Return the (X, Y) coordinate for the center point of the cell that contains the specified text.  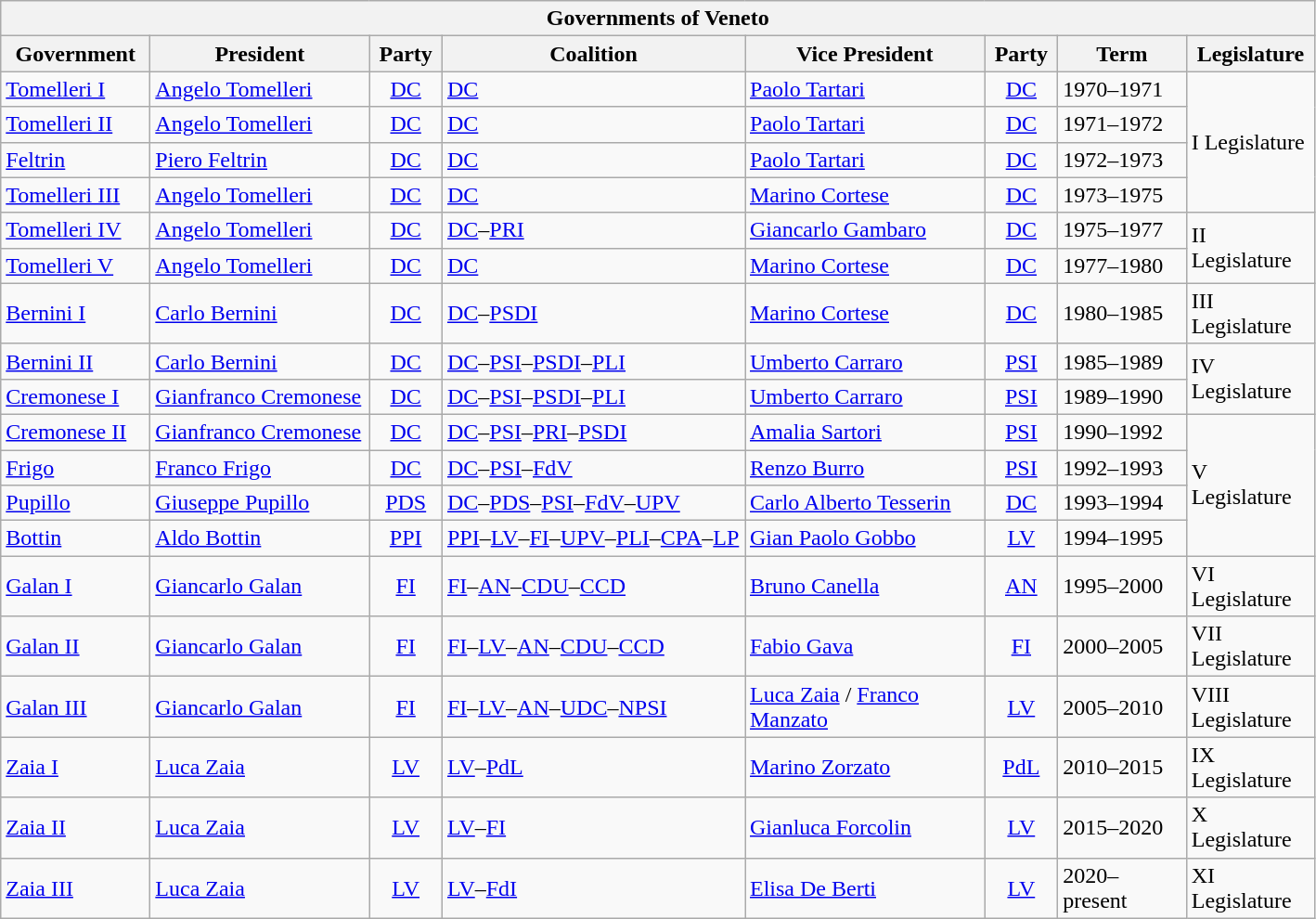
Vice President (865, 54)
1993–1994 (1123, 503)
VIII Legislature (1251, 707)
1971–1972 (1123, 124)
Cremonese II (76, 432)
2000–2005 (1123, 646)
1992–1993 (1123, 467)
IX Legislature (1251, 767)
Franco Frigo (260, 467)
II Legislature (1251, 248)
Zaia III (76, 887)
FI–AN–CDU–CCD (593, 587)
2020–present (1123, 887)
Bruno Canella (865, 587)
Tomelleri V (76, 265)
Feltrin (76, 160)
Gian Paolo Gobbo (865, 538)
1989–1990 (1123, 396)
Zaia I (76, 767)
VI Legislature (1251, 587)
1990–1992 (1123, 432)
PDS (406, 503)
1994–1995 (1123, 538)
V Legislature (1251, 485)
PPI–LV–FI–UPV–PLI–CPA–LP (593, 538)
Elisa De Berti (865, 887)
Gianluca Forcolin (865, 828)
Tomelleri III (76, 195)
Giancarlo Gambaro (865, 230)
1980–1985 (1123, 314)
VII Legislature (1251, 646)
2005–2010 (1123, 707)
DC–PRI (593, 230)
DC–PSDI (593, 314)
1977–1980 (1123, 265)
Tomelleri IV (76, 230)
Zaia II (76, 828)
III Legislature (1251, 314)
Government (76, 54)
LV–FI (593, 828)
President (260, 54)
Aldo Bottin (260, 538)
1970–1971 (1123, 89)
1973–1975 (1123, 195)
Fabio Gava (865, 646)
Governments of Veneto (658, 19)
Bernini I (76, 314)
Cremonese I (76, 396)
Galan II (76, 646)
DC–PSI–PRI–PSDI (593, 432)
1995–2000 (1123, 587)
Giuseppe Pupillo (260, 503)
LV–PdL (593, 767)
2015–2020 (1123, 828)
IV Legislature (1251, 379)
Amalia Sartori (865, 432)
AN (1021, 587)
Marino Zorzato (865, 767)
Galan III (76, 707)
PdL (1021, 767)
Carlo Alberto Tesserin (865, 503)
1985–1989 (1123, 361)
Galan I (76, 587)
1975–1977 (1123, 230)
Bottin (76, 538)
PPI (406, 538)
1972–1973 (1123, 160)
Legislature (1251, 54)
Coalition (593, 54)
2010–2015 (1123, 767)
Tomelleri II (76, 124)
I Legislature (1251, 142)
Renzo Burro (865, 467)
Piero Feltrin (260, 160)
LV–FdI (593, 887)
FI–LV–AN–CDU–CCD (593, 646)
DC–PDS–PSI–FdV–UPV (593, 503)
Luca Zaia / Franco Manzato (865, 707)
X Legislature (1251, 828)
Tomelleri I (76, 89)
Frigo (76, 467)
Bernini II (76, 361)
FI–LV–AN–UDC–NPSI (593, 707)
DC–PSI–FdV (593, 467)
Pupillo (76, 503)
Term (1123, 54)
XI Legislature (1251, 887)
